Search for the cell housing the specified text and yield its (x, y) center coordinate. 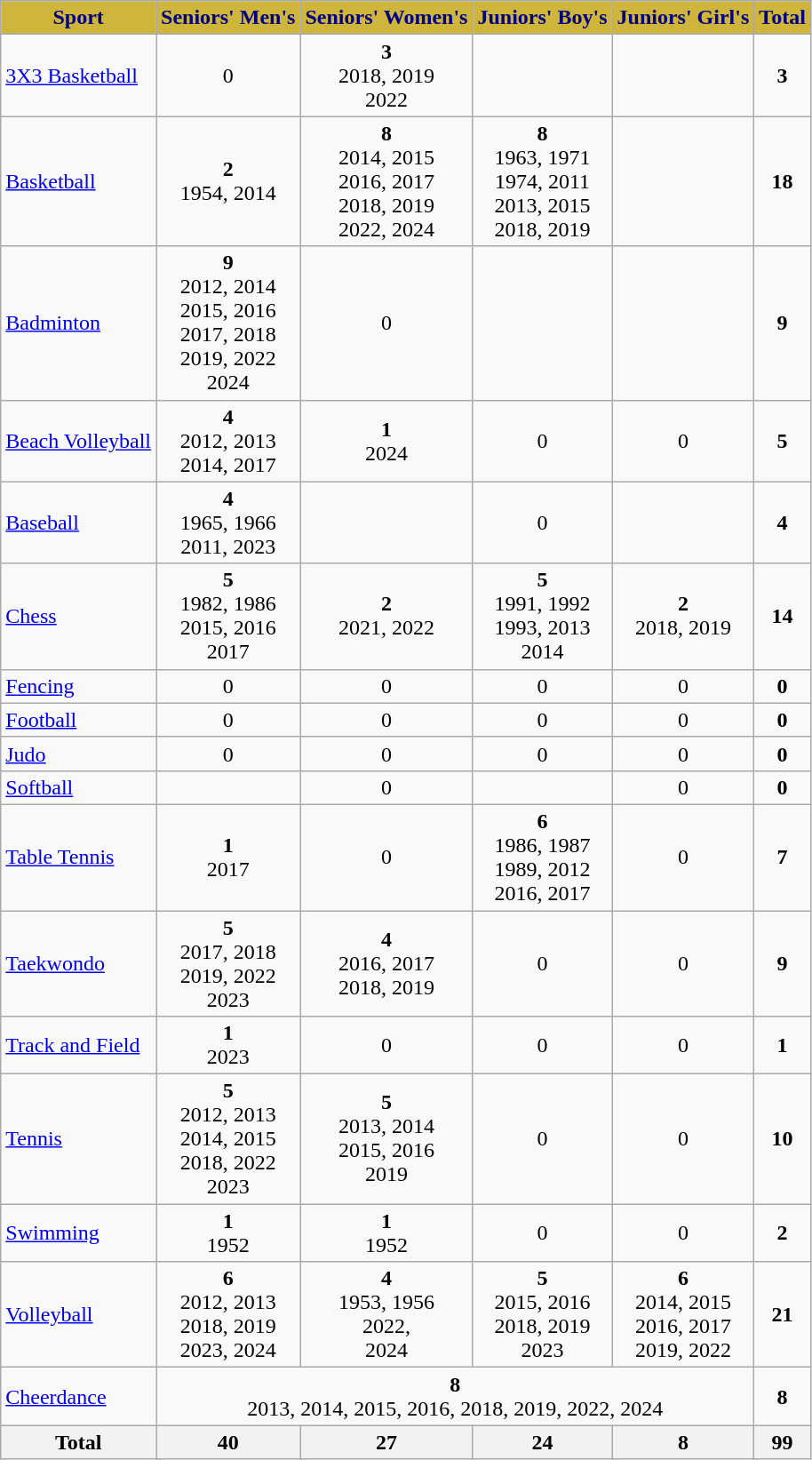
1 (783, 1045)
4 (783, 523)
41965, 19662011, 2023 (228, 523)
3X3 Basketball (78, 76)
62014, 20152016, 20172019, 2022 (683, 1315)
5 (783, 441)
Table Tennis (78, 857)
40 (228, 1442)
27 (386, 1442)
2 2021, 2022 (386, 617)
Seniors' Women's (386, 18)
52017, 20182019, 20222023 (228, 963)
41953, 1956 2022, 2024 (386, 1315)
Football (78, 720)
Beach Volleyball (78, 441)
99 (783, 1442)
Badminton (78, 323)
21954, 2014 (228, 181)
Basketball (78, 181)
22018, 2019 (683, 617)
42012, 20132014, 2017 (228, 441)
Volleyball (78, 1315)
14 (783, 617)
62012, 20132018, 20192023, 2024 (228, 1315)
Judo (78, 754)
12017 (228, 857)
Fencing (78, 686)
Cheerdance (78, 1397)
Taekwondo (78, 963)
3 (783, 76)
Juniors' Girl's (683, 18)
Baseball (78, 523)
52012, 20132014, 20152018, 20222023 (228, 1139)
Tennis (78, 1139)
8 2013, 2014, 2015, 2016, 2018, 2019, 2022, 2024 (455, 1397)
24 (542, 1442)
52013, 20142015, 20162019 (386, 1139)
42016, 20172018, 2019 (386, 963)
52015, 20162018, 20192023 (542, 1315)
32018, 2019 2022 (386, 76)
81963, 19711974, 20112013, 20152018, 2019 (542, 181)
10 (783, 1139)
Swimming (78, 1233)
Track and Field (78, 1045)
92012, 20142015, 20162017, 20182019, 20222024 (228, 323)
Chess (78, 617)
12023 (228, 1045)
51982, 19862015, 20162017 (228, 617)
Juniors' Boy's (542, 18)
Sport (78, 18)
Softball (78, 787)
Seniors' Men's (228, 18)
82014, 20152016, 20172018, 20192022, 2024 (386, 181)
7 (783, 857)
2 (783, 1233)
51991, 19921993, 20132014 (542, 617)
21 (783, 1315)
61986, 19871989, 20122016, 2017 (542, 857)
12024 (386, 441)
18 (783, 181)
